Find where the given text appears and provide that cell's center as [X, Y] coordinate. 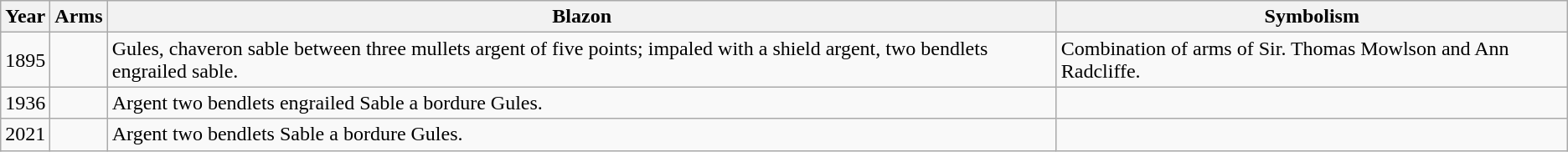
Symbolism [1312, 17]
1895 [25, 60]
Blazon [581, 17]
2021 [25, 134]
Arms [79, 17]
Gules, chaveron sable between three mullets argent of five points; impaled with a shield argent, two bendlets engrailed sable. [581, 60]
1936 [25, 103]
Year [25, 17]
Argent two bendlets engrailed Sable a bordure Gules. [581, 103]
Combination of arms of Sir. Thomas Mowlson and Ann Radcliffe. [1312, 60]
Argent two bendlets Sable a bordure Gules. [581, 134]
